For the text-containing cell, return its midpoint in (X, Y) coordinate format. 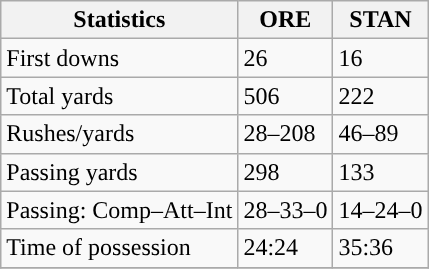
Rushes/yards (120, 134)
ORE (286, 20)
Passing: Comp–Att–Int (120, 210)
298 (286, 172)
46–89 (380, 134)
Total yards (120, 96)
222 (380, 96)
Time of possession (120, 248)
Passing yards (120, 172)
35:36 (380, 248)
506 (286, 96)
133 (380, 172)
28–33–0 (286, 210)
Statistics (120, 20)
16 (380, 58)
STAN (380, 20)
24:24 (286, 248)
26 (286, 58)
28–208 (286, 134)
First downs (120, 58)
14–24–0 (380, 210)
